Locate the cell with the specified text and output its (X, Y) center coordinate. 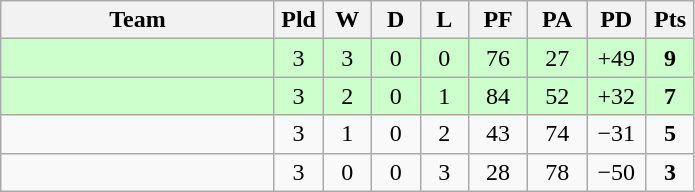
W (348, 20)
28 (498, 172)
L (444, 20)
7 (670, 96)
−50 (616, 172)
Pts (670, 20)
PA (558, 20)
9 (670, 58)
PF (498, 20)
78 (558, 172)
Team (138, 20)
76 (498, 58)
−31 (616, 134)
52 (558, 96)
+49 (616, 58)
43 (498, 134)
+32 (616, 96)
Pld (298, 20)
PD (616, 20)
27 (558, 58)
74 (558, 134)
84 (498, 96)
5 (670, 134)
D (396, 20)
